Return (x, y) of the center of cell containing provided text 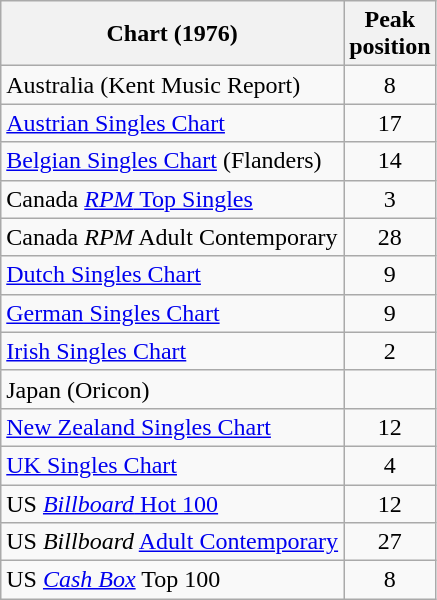
Dutch Singles Chart (172, 275)
Irish Singles Chart (172, 351)
4 (390, 465)
3 (390, 199)
US Cash Box Top 100 (172, 580)
US Billboard Adult Contemporary (172, 542)
27 (390, 542)
14 (390, 161)
Australia (Kent Music Report) (172, 85)
Peakposition (390, 34)
Chart (1976) (172, 34)
Canada RPM Top Singles (172, 199)
US Billboard Hot 100 (172, 503)
2 (390, 351)
UK Singles Chart (172, 465)
New Zealand Singles Chart (172, 427)
17 (390, 123)
Belgian Singles Chart (Flanders) (172, 161)
Japan (Oricon) (172, 389)
German Singles Chart (172, 313)
28 (390, 237)
Austrian Singles Chart (172, 123)
Canada RPM Adult Contemporary (172, 237)
